Search for the cell housing the specified text and yield its (X, Y) center coordinate. 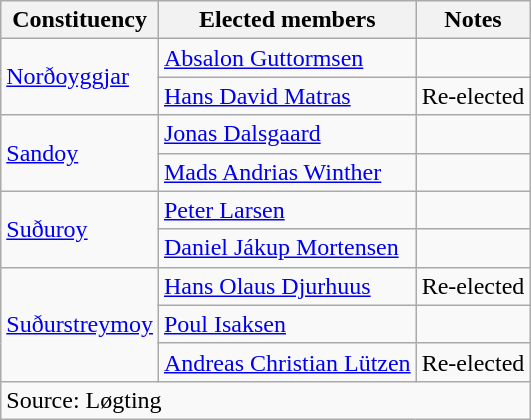
Constituency (80, 20)
Absalon Guttormsen (287, 58)
Jonas Dalsgaard (287, 134)
Notes (473, 20)
Mads Andrias Winther (287, 172)
Elected members (287, 20)
Daniel Jákup Mortensen (287, 248)
Source: Løgting (266, 400)
Suðuroy (80, 229)
Peter Larsen (287, 210)
Suðurstreymoy (80, 324)
Norðoyggjar (80, 77)
Hans David Matras (287, 96)
Poul Isaksen (287, 324)
Andreas Christian Lützen (287, 362)
Sandoy (80, 153)
Hans Olaus Djurhuus (287, 286)
